Search for the cell housing the specified text and yield its (x, y) center coordinate. 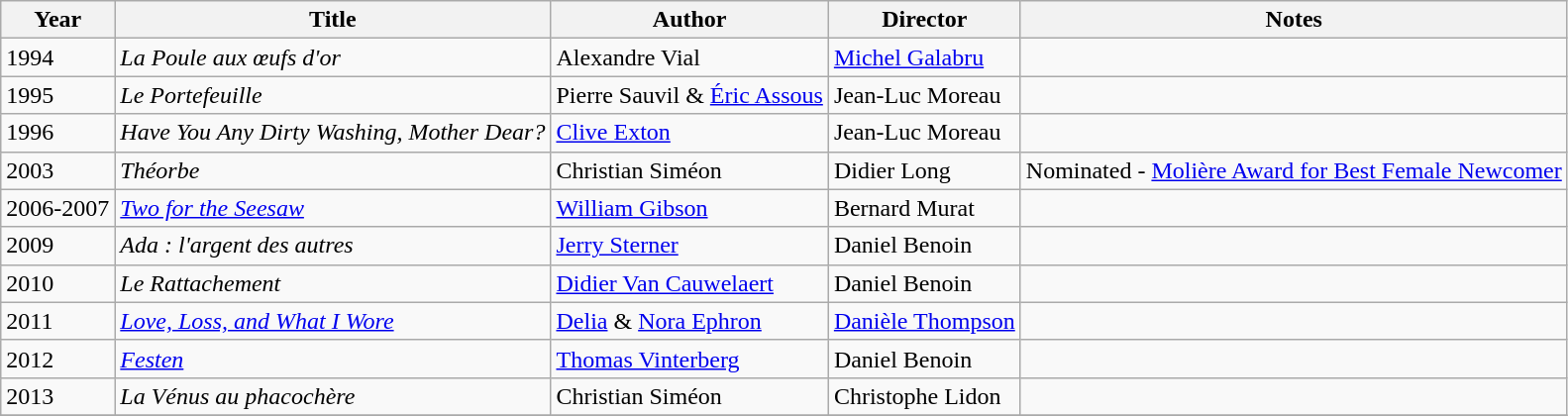
Christophe Lidon (924, 396)
Jerry Sterner (689, 246)
Title (333, 20)
1994 (57, 57)
Two for the Seesaw (333, 208)
Alexandre Vial (689, 57)
2013 (57, 396)
Le Rattachement (333, 283)
La Vénus au phacochère (333, 396)
2009 (57, 246)
Thomas Vinterberg (689, 359)
2010 (57, 283)
Théorbe (333, 170)
Le Portefeuille (333, 95)
Ada : l'argent des autres (333, 246)
Delia & Nora Ephron (689, 321)
2003 (57, 170)
Didier Long (924, 170)
2006-2007 (57, 208)
Have You Any Dirty Washing, Mother Dear? (333, 133)
Didier Van Cauwelaert (689, 283)
2012 (57, 359)
Love, Loss, and What I Wore (333, 321)
Danièle Thompson (924, 321)
2011 (57, 321)
Bernard Murat (924, 208)
Author (689, 20)
Festen (333, 359)
Nominated - Molière Award for Best Female Newcomer (1294, 170)
Clive Exton (689, 133)
1995 (57, 95)
Notes (1294, 20)
1996 (57, 133)
William Gibson (689, 208)
La Poule aux œufs d'or (333, 57)
Pierre Sauvil & Éric Assous (689, 95)
Year (57, 20)
Director (924, 20)
Michel Galabru (924, 57)
